Pinpoint the cell where the given text exists, returning its (x, y) midpoint coordinate. 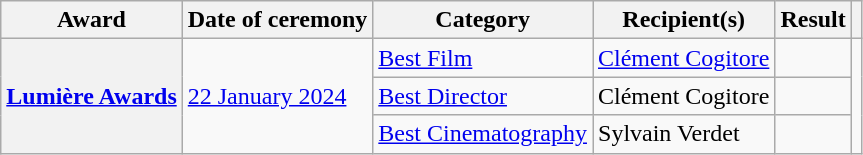
Award (92, 20)
Sylvain Verdet (683, 134)
Date of ceremony (278, 20)
Best Cinematography (483, 134)
Best Film (483, 58)
Result (813, 20)
Category (483, 20)
Lumière Awards (92, 96)
Recipient(s) (683, 20)
22 January 2024 (278, 96)
Best Director (483, 96)
